Find where the given text appears and provide that cell's center as (X, Y) coordinate. 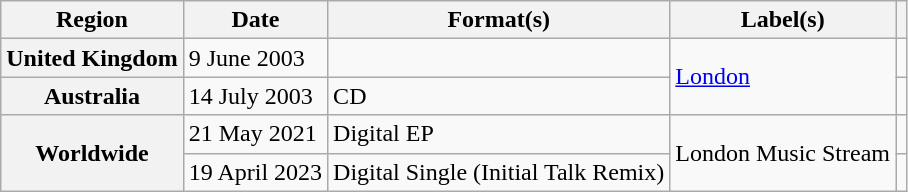
London (783, 77)
Label(s) (783, 20)
Australia (92, 96)
CD (499, 96)
21 May 2021 (255, 134)
Region (92, 20)
United Kingdom (92, 58)
14 July 2003 (255, 96)
London Music Stream (783, 153)
Digital Single (Initial Talk Remix) (499, 172)
Worldwide (92, 153)
19 April 2023 (255, 172)
Digital EP (499, 134)
Format(s) (499, 20)
9 June 2003 (255, 58)
Date (255, 20)
